Locate the cell with the specified text and output its [X, Y] center coordinate. 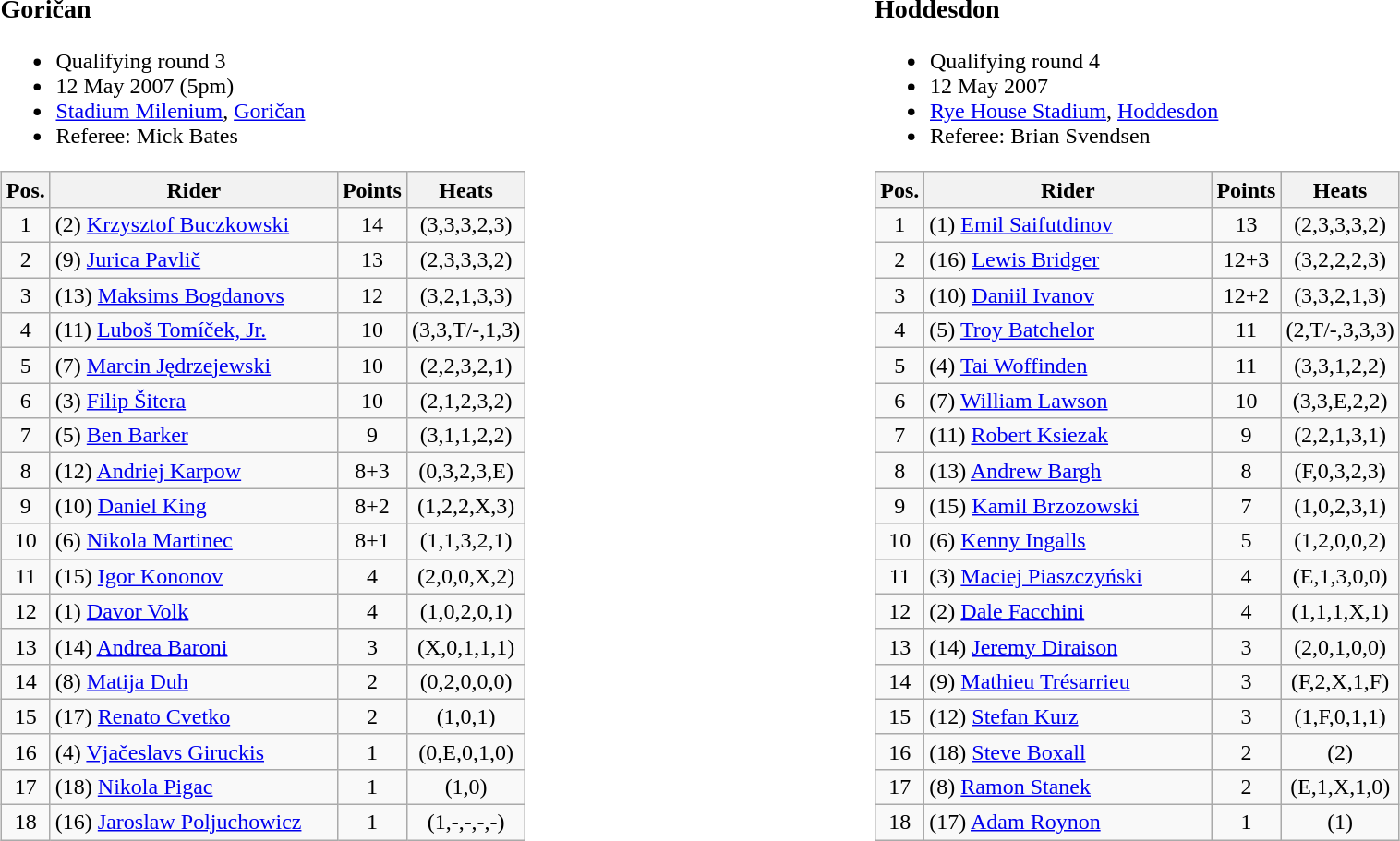
(14) Andrea Baroni [194, 646]
(1,2,2,X,3) [465, 506]
(13) Maksims Bogdanovs [194, 295]
(0,2,0,0,0) [465, 681]
(5) Troy Batchelor [1068, 330]
(1,0,2,3,1) [1340, 506]
(3,3,3,2,3) [465, 224]
(1,2,0,0,2) [1340, 541]
(9) Mathieu Trésarrieu [1068, 681]
(2) Krzysztof Buczkowski [194, 224]
(X,0,1,1,1) [465, 646]
(E,1,3,0,0) [1340, 576]
(16) Jaroslaw Poljuchowicz [194, 823]
(11) Robert Ksiezak [1068, 436]
(4) Tai Woffinden [1068, 366]
8+2 [371, 506]
12+2 [1247, 295]
(3) Maciej Piaszczyński [1068, 576]
(3,3,2,1,3) [1340, 295]
(11) Luboš Tomíček, Jr. [194, 330]
(1) Davor Volk [194, 611]
(2,T/-,3,3,3) [1340, 330]
12+3 [1247, 260]
(E,1,X,1,0) [1340, 787]
(1,0) [465, 787]
(1,0,1) [465, 716]
(8) Ramon Stanek [1068, 787]
(15) Igor Kononov [194, 576]
(5) Ben Barker [194, 436]
(3,3,1,2,2) [1340, 366]
(0,E,0,1,0) [465, 751]
(6) Nikola Martinec [194, 541]
(7) William Lawson [1068, 401]
(16) Lewis Bridger [1068, 260]
(18) Nikola Pigac [194, 787]
(1,-,-,-,-) [465, 823]
(12) Stefan Kurz [1068, 716]
(18) Steve Boxall [1068, 751]
(17) Renato Cvetko [194, 716]
(1) Emil Saifutdinov [1068, 224]
(F,2,X,1,F) [1340, 681]
(1,1,1,X,1) [1340, 611]
(7) Marcin Jędrzejewski [194, 366]
(3,2,1,3,3) [465, 295]
(1,1,3,2,1) [465, 541]
(2,2,1,3,1) [1340, 436]
(9) Jurica Pavlič [194, 260]
(6) Kenny Ingalls [1068, 541]
(1,0,2,0,1) [465, 611]
(F,0,3,2,3) [1340, 471]
(3,3,T/-,1,3) [465, 330]
8+3 [371, 471]
(1,F,0,1,1) [1340, 716]
8+1 [371, 541]
(17) Adam Roynon [1068, 823]
(14) Jeremy Diraison [1068, 646]
(13) Andrew Bargh [1068, 471]
(3,3,E,2,2) [1340, 401]
(15) Kamil Brzozowski [1068, 506]
(3,1,1,2,2) [465, 436]
(3,2,2,2,3) [1340, 260]
(2,0,1,0,0) [1340, 646]
(1) [1340, 823]
(2) Dale Facchini [1068, 611]
(10) Daniil Ivanov [1068, 295]
(10) Daniel King [194, 506]
(4) Vjačeslavs Giruckis [194, 751]
(2,2,3,2,1) [465, 366]
(2,1,2,3,2) [465, 401]
(0,3,2,3,E) [465, 471]
(2,0,0,X,2) [465, 576]
(3) Filip Šitera [194, 401]
(2) [1340, 751]
(8) Matija Duh [194, 681]
(12) Andriej Karpow [194, 471]
